Extract the [X, Y] coordinate from the center of the cell holding the provided text.  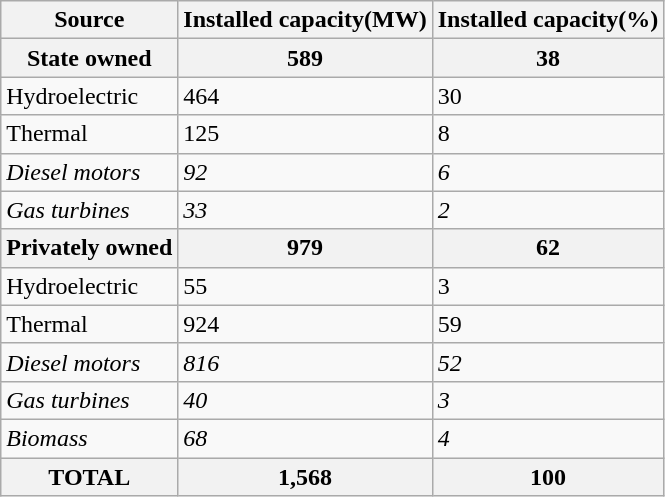
55 [305, 286]
62 [548, 248]
TOTAL [90, 477]
589 [305, 58]
Biomass [90, 438]
Installed capacity(MW) [305, 20]
816 [305, 362]
979 [305, 248]
92 [305, 172]
Privately owned [90, 248]
40 [305, 400]
State owned [90, 58]
59 [548, 324]
100 [548, 477]
464 [305, 96]
38 [548, 58]
Source [90, 20]
68 [305, 438]
6 [548, 172]
1,568 [305, 477]
Installed capacity(%) [548, 20]
30 [548, 96]
52 [548, 362]
924 [305, 324]
2 [548, 210]
125 [305, 134]
8 [548, 134]
33 [305, 210]
4 [548, 438]
